Provide the [X, Y] coordinate of the cell's center where the given text is located.  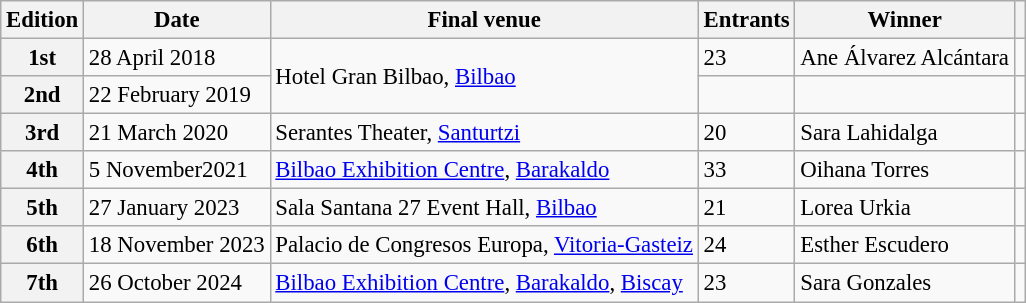
5th [42, 208]
Bilbao Exhibition Centre, Barakaldo, Biscay [484, 283]
26 October 2024 [177, 283]
5 November2021 [177, 170]
Ane Álvarez Alcántara [904, 58]
Palacio de Congresos Europa, Vitoria-Gasteiz [484, 245]
18 November 2023 [177, 245]
Sara Gonzales [904, 283]
6th [42, 245]
Hotel Gran Bilbao, Bilbao [484, 76]
Edition [42, 20]
3rd [42, 133]
33 [746, 170]
2nd [42, 95]
Winner [904, 20]
Sala Santana 27 Event Hall, Bilbao [484, 208]
20 [746, 133]
22 February 2019 [177, 95]
21 [746, 208]
4th [42, 170]
Final venue [484, 20]
1st [42, 58]
Bilbao Exhibition Centre, Barakaldo [484, 170]
21 March 2020 [177, 133]
Date [177, 20]
Sara Lahidalga [904, 133]
Lorea Urkia [904, 208]
Serantes Theater, Santurtzi [484, 133]
Entrants [746, 20]
24 [746, 245]
27 January 2023 [177, 208]
Esther Escudero [904, 245]
28 April 2018 [177, 58]
Oihana Torres [904, 170]
7th [42, 283]
